Identify which cell holds the provided text, then report its [X, Y] central coordinate. 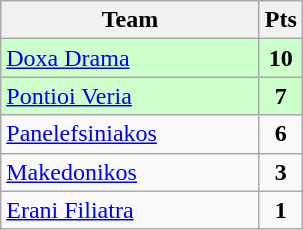
6 [280, 134]
Pontioi Veria [130, 96]
Makedonikos [130, 172]
7 [280, 96]
10 [280, 58]
Panelefsiniakos [130, 134]
Erani Filiatra [130, 210]
Pts [280, 20]
Team [130, 20]
Doxa Drama [130, 58]
3 [280, 172]
1 [280, 210]
